Capture the cell that displays the provided text and extract its [x, y] central coordinate. 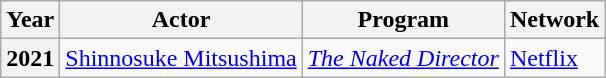
Shinnosuke Mitsushima [181, 58]
Network [554, 20]
Netflix [554, 58]
The Naked Director [403, 58]
Year [30, 20]
Program [403, 20]
Actor [181, 20]
2021 [30, 58]
